Identify which cell holds the provided text, then report its (X, Y) central coordinate. 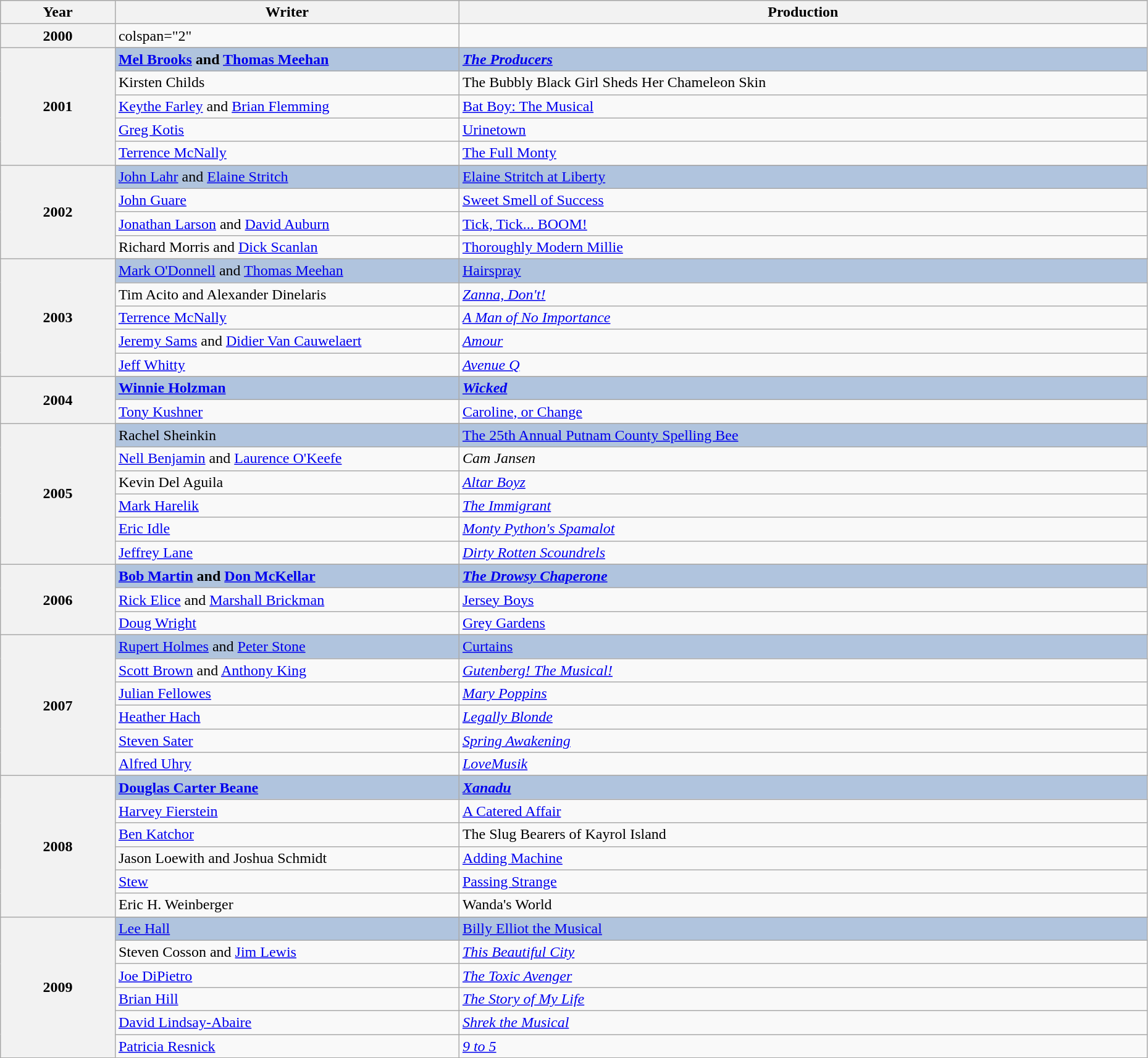
Winnie Holzman (287, 388)
2006 (58, 599)
Douglas Carter Beane (287, 788)
Tim Acito and Alexander Dinelaris (287, 294)
Lee Hall (287, 928)
The Full Monty (803, 153)
The 25th Annual Putnam County Spelling Bee (803, 435)
2003 (58, 317)
Year (58, 12)
Monty Python's Spamalot (803, 529)
2009 (58, 987)
2001 (58, 106)
Eric Idle (287, 529)
Curtains (803, 646)
Avenue Q (803, 365)
The Bubbly Black Girl Sheds Her Chameleon Skin (803, 83)
Production (803, 12)
This Beautiful City (803, 952)
Scott Brown and Anthony King (287, 670)
Writer (287, 12)
Jersey Boys (803, 599)
Dirty Rotten Scoundrels (803, 552)
Xanadu (803, 788)
Wanda's World (803, 905)
2008 (58, 846)
Jeff Whitty (287, 365)
David Lindsay-Abaire (287, 1022)
Wicked (803, 388)
A Man of No Importance (803, 318)
colspan="2" (287, 36)
Mary Poppins (803, 694)
A Catered Affair (803, 811)
Doug Wright (287, 623)
Rupert Holmes and Peter Stone (287, 646)
Mark Harelik (287, 506)
Patricia Resnick (287, 1046)
Amour (803, 341)
Bat Boy: The Musical (803, 106)
Caroline, or Change (803, 412)
Sweet Smell of Success (803, 200)
Jeremy Sams and Didier Van Cauwelaert (287, 341)
Joe DiPietro (287, 975)
Legally Blonde (803, 717)
Urinetown (803, 130)
2005 (58, 494)
The Slug Bearers of Kayrol Island (803, 835)
Kirsten Childs (287, 83)
Heather Hach (287, 717)
Jonathan Larson and David Auburn (287, 223)
Hairspray (803, 270)
Alfred Uhry (287, 764)
Julian Fellowes (287, 694)
Steven Cosson and Jim Lewis (287, 952)
Gutenberg! The Musical! (803, 670)
2000 (58, 36)
The Drowsy Chaperone (803, 576)
Mark O'Donnell and Thomas Meehan (287, 270)
Tony Kushner (287, 412)
Eric H. Weinberger (287, 905)
Tick, Tick... BOOM! (803, 223)
The Story of My Life (803, 999)
Grey Gardens (803, 623)
Jason Loewith and Joshua Schmidt (287, 858)
Altar Boyz (803, 482)
2004 (58, 400)
2007 (58, 705)
Passing Strange (803, 881)
John Lahr and Elaine Stritch (287, 177)
Bob Martin and Don McKellar (287, 576)
Jeffrey Lane (287, 552)
John Guare (287, 200)
Kevin Del Aguila (287, 482)
Elaine Stritch at Liberty (803, 177)
Cam Jansen (803, 459)
Billy Elliot the Musical (803, 928)
Greg Kotis (287, 130)
Shrek the Musical (803, 1022)
Harvey Fierstein (287, 811)
Mel Brooks and Thomas Meehan (287, 59)
Stew (287, 881)
Nell Benjamin and Laurence O'Keefe (287, 459)
Rachel Sheinkin (287, 435)
Rick Elice and Marshall Brickman (287, 599)
Steven Sater (287, 741)
The Immigrant (803, 506)
Brian Hill (287, 999)
Adding Machine (803, 858)
Zanna, Don't! (803, 294)
9 to 5 (803, 1046)
Keythe Farley and Brian Flemming (287, 106)
2002 (58, 212)
LoveMusik (803, 764)
Ben Katchor (287, 835)
Spring Awakening (803, 741)
The Producers (803, 59)
Thoroughly Modern Millie (803, 247)
The Toxic Avenger (803, 975)
Richard Morris and Dick Scanlan (287, 247)
